Determine the [x, y] coordinate at the center of the cell enclosing the given text.  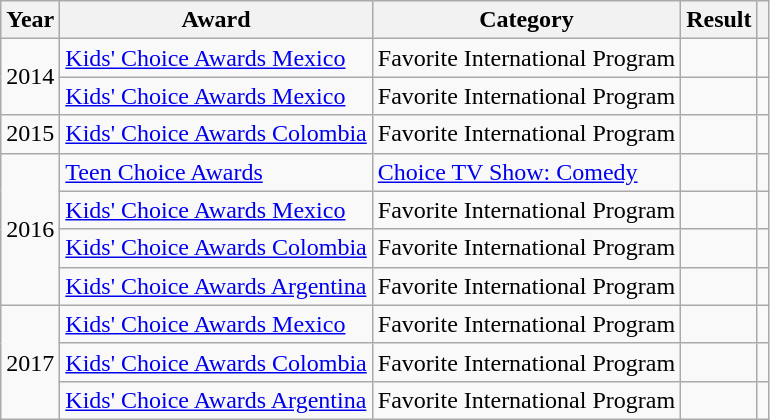
Award [216, 20]
Choice TV Show: Comedy [526, 172]
Year [30, 20]
2017 [30, 362]
Result [719, 20]
2016 [30, 229]
2014 [30, 77]
2015 [30, 134]
Category [526, 20]
Teen Choice Awards [216, 172]
